Scan for the cell matching the given text and deliver its [X, Y] coordinate at center. 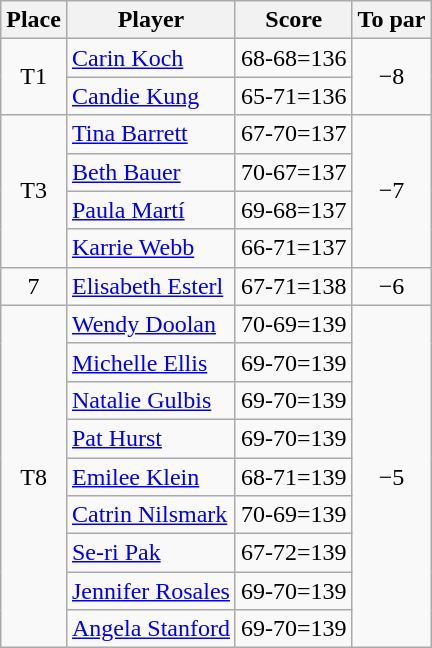
Emilee Klein [150, 477]
Wendy Doolan [150, 324]
68-71=139 [294, 477]
Candie Kung [150, 96]
Pat Hurst [150, 438]
Angela Stanford [150, 629]
To par [392, 20]
Tina Barrett [150, 134]
70-67=137 [294, 172]
7 [34, 286]
T1 [34, 77]
67-72=139 [294, 553]
T8 [34, 476]
Player [150, 20]
Beth Bauer [150, 172]
68-68=136 [294, 58]
65-71=136 [294, 96]
−7 [392, 191]
Michelle Ellis [150, 362]
67-70=137 [294, 134]
−5 [392, 476]
Score [294, 20]
Paula Martí [150, 210]
Catrin Nilsmark [150, 515]
Karrie Webb [150, 248]
−8 [392, 77]
67-71=138 [294, 286]
T3 [34, 191]
Jennifer Rosales [150, 591]
66-71=137 [294, 248]
−6 [392, 286]
69-68=137 [294, 210]
Elisabeth Esterl [150, 286]
Carin Koch [150, 58]
Natalie Gulbis [150, 400]
Se-ri Pak [150, 553]
Place [34, 20]
